Output the [X, Y] coordinate of the center of the cell containing the given text.  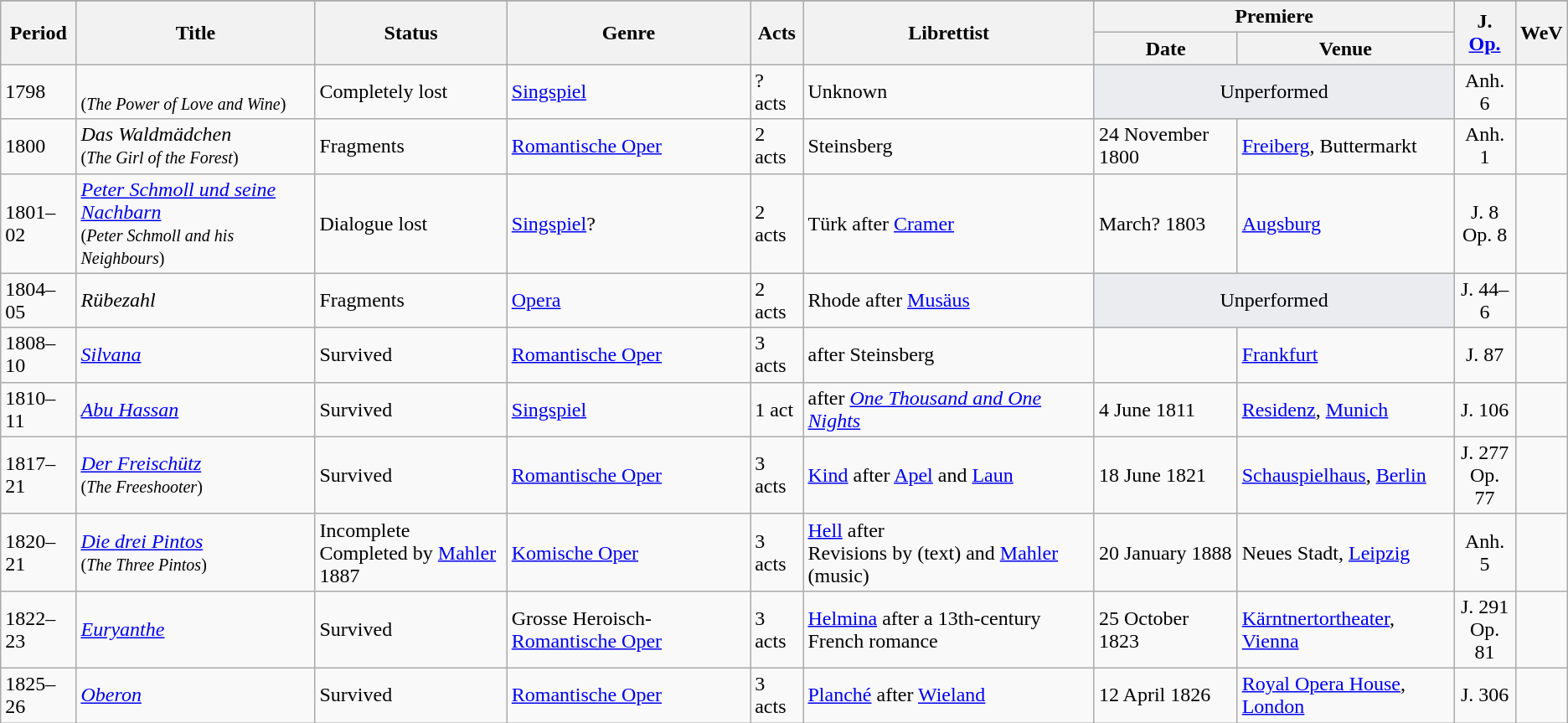
Hell after Revisions by (text) and Mahler (music) [948, 552]
Acts [777, 33]
Kärntnertortheater, Vienna [1345, 629]
Singspiel? [628, 223]
Period [39, 33]
1820–21 [39, 552]
1825–26 [39, 695]
Planché after Wieland [948, 695]
Frankfurt [1345, 355]
Royal Opera House, London [1345, 695]
after One Thousand and One Nights [948, 409]
1 act [777, 409]
J. 306 [1485, 695]
Completely lost [410, 92]
Title [196, 33]
Peter Schmoll und seine Nachbarn(Peter Schmoll and his Neighbours) [196, 223]
25 October 1823 [1166, 629]
1808–10 [39, 355]
J. 106 [1485, 409]
Schauspielhaus, Berlin [1345, 475]
1798 [39, 92]
Genre [628, 33]
Freiberg, Buttermarkt [1345, 146]
? acts [777, 92]
Silvana [196, 355]
Residenz, Munich [1345, 409]
J. 8Op. 8 [1485, 223]
Steinsberg [948, 146]
Anh. 5 [1485, 552]
March? 1803 [1166, 223]
Der Freischütz(The Freeshooter) [196, 475]
Rhode after Musäus [948, 300]
24 November 1800 [1166, 146]
12 April 1826 [1166, 695]
Oberon [196, 695]
Status [410, 33]
J. 87 [1485, 355]
Die drei Pintos(The Three Pintos) [196, 552]
Dialogue lost [410, 223]
1817–21 [39, 475]
1800 [39, 146]
J. 277Op. 77 [1485, 475]
Anh. 1 [1485, 146]
J. 291Op. 81 [1485, 629]
Grosse Heroisch-Romantische Oper [628, 629]
Unknown [948, 92]
Anh. 6 [1485, 92]
Kind after Apel and Laun [948, 475]
Euryanthe [196, 629]
(The Power of Love and Wine) [196, 92]
J. 44–6 [1485, 300]
Premiere [1273, 17]
1822–23 [39, 629]
18 June 1821 [1166, 475]
1801–02 [39, 223]
4 June 1811 [1166, 409]
after Steinsberg [948, 355]
Abu Hassan [196, 409]
Venue [1345, 49]
Librettist [948, 33]
Neues Stadt, Leipzig [1345, 552]
WeV [1541, 33]
1810–11 [39, 409]
Rübezahl [196, 300]
20 January 1888 [1166, 552]
Augsburg [1345, 223]
Komische Oper [628, 552]
1804–05 [39, 300]
Türk after Cramer [948, 223]
Opera [628, 300]
IncompleteCompleted by Mahler 1887 [410, 552]
J.Op. [1485, 33]
Date [1166, 49]
Das Waldmädchen(The Girl of the Forest) [196, 146]
Helmina after a 13th-century French romance [948, 629]
